Search for the cell housing the specified text and yield its (X, Y) center coordinate. 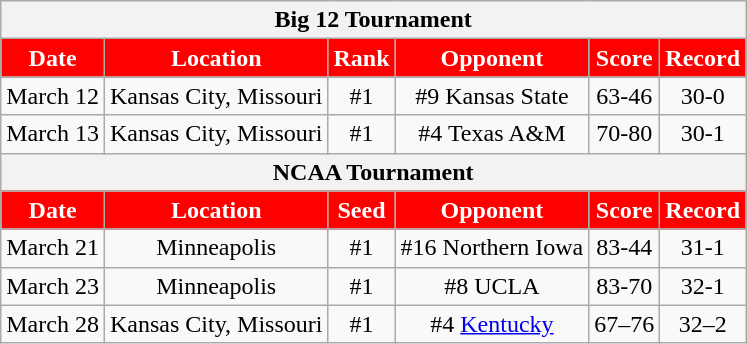
31-1 (703, 248)
#8 UCLA (492, 286)
30-1 (703, 134)
30-0 (703, 96)
#4 Texas A&M (492, 134)
83-44 (624, 248)
32-1 (703, 286)
Big 12 Tournament (374, 20)
March 12 (53, 96)
March 13 (53, 134)
63-46 (624, 96)
Rank (362, 58)
32–2 (703, 324)
#16 Northern Iowa (492, 248)
#4 Kentucky (492, 324)
70-80 (624, 134)
March 21 (53, 248)
March 23 (53, 286)
March 28 (53, 324)
83-70 (624, 286)
NCAA Tournament (374, 172)
Seed (362, 210)
#9 Kansas State (492, 96)
67–76 (624, 324)
